Provide the [X, Y] coordinate of the cell's center where the given text is located.  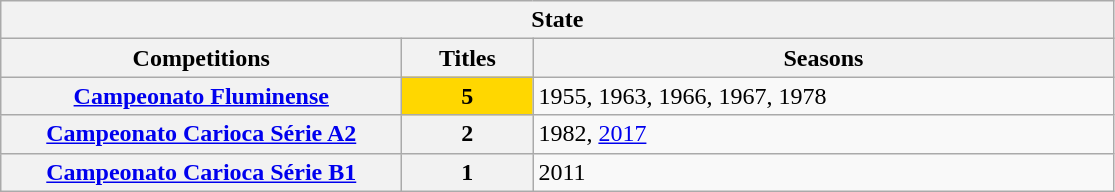
2 [468, 134]
1955, 1963, 1966, 1967, 1978 [824, 96]
2011 [824, 172]
Competitions [202, 58]
1982, 2017 [824, 134]
State [558, 20]
Campeonato Carioca Série A2 [202, 134]
1 [468, 172]
Seasons [824, 58]
Campeonato Carioca Série B1 [202, 172]
5 [468, 96]
Campeonato Fluminense [202, 96]
Titles [468, 58]
